Locate the cell with the specified text and output its [X, Y] center coordinate. 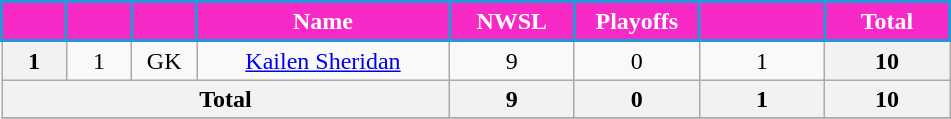
GK [164, 60]
Playoffs [636, 22]
Kailen Sheridan [324, 60]
Name [324, 22]
NWSL [512, 22]
